Detect which cell encompasses the target text, then output its (X, Y) center coordinate. 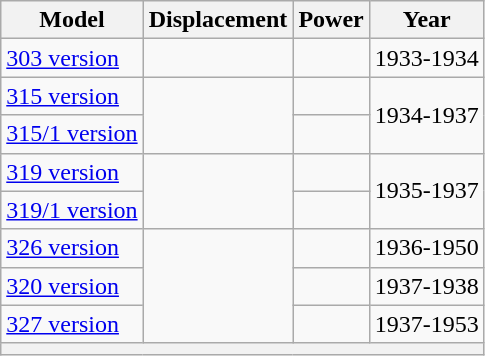
1933-1934 (426, 58)
327 version (72, 324)
Power (331, 20)
319 version (72, 172)
319/1 version (72, 210)
Year (426, 20)
1937-1953 (426, 324)
1937-1938 (426, 286)
1935-1937 (426, 191)
320 version (72, 286)
315 version (72, 96)
Model (72, 20)
315/1 version (72, 134)
326 version (72, 248)
1934-1937 (426, 115)
303 version (72, 58)
Displacement (218, 20)
1936-1950 (426, 248)
